For the text-containing cell, return its midpoint in (x, y) coordinate format. 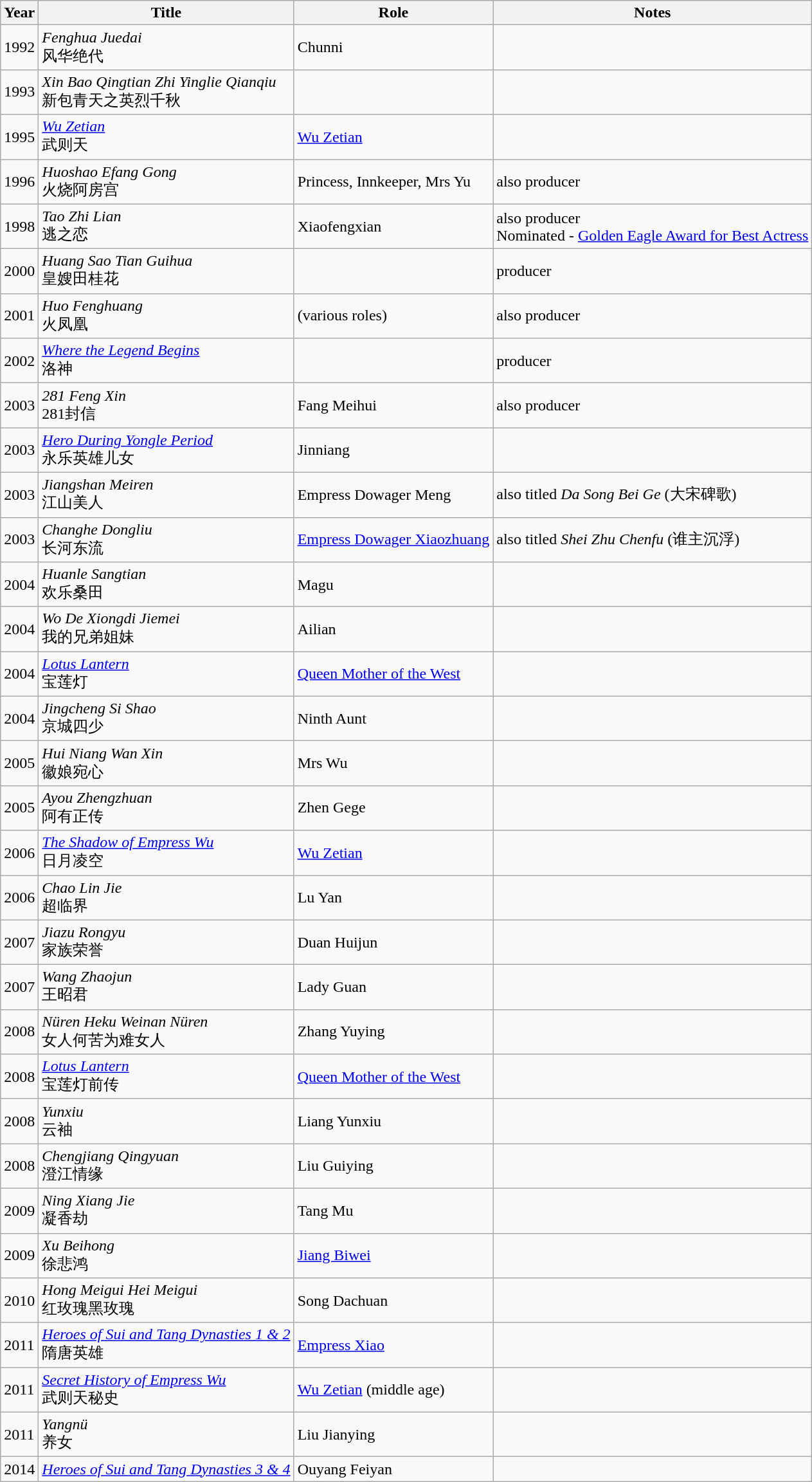
Yunxiu云袖 (166, 1121)
Lotus Lantern宝莲灯前传 (166, 1077)
Jiang Biwei (393, 1256)
Lady Guan (393, 987)
Wu Zetian (middle age) (393, 1390)
Ninth Aunt (393, 718)
Jingcheng Si Shao京城四少 (166, 718)
Chengjiang Qingyuan澄江情缘 (166, 1166)
Ayou Zhengzhuan阿有正传 (166, 808)
Huanle Sangtian欢乐桑田 (166, 585)
Notes (653, 13)
Where the Legend Begins洛神 (166, 361)
1993 (19, 92)
2010 (19, 1301)
Tang Mu (393, 1211)
Jiazu Rongyu家族荣誉 (166, 942)
2000 (19, 271)
also titled Shei Zhu Chenfu (谁主沉浮) (653, 540)
Ouyang Feiyan (393, 1469)
Zhang Yuying (393, 1032)
1992 (19, 48)
Empress Xiao (393, 1345)
The Shadow of Empress Wu日月凌空 (166, 853)
Chao Lin Jie超临界 (166, 897)
Huang Sao Tian Guihua皇嫂田桂花 (166, 271)
281 Feng Xin281封信 (166, 405)
Zhen Gege (393, 808)
1998 (19, 226)
Xu Beihong徐悲鸿 (166, 1256)
Fang Meihui (393, 405)
2002 (19, 361)
Ailian (393, 629)
Empress Dowager Xiaozhuang (393, 540)
Mrs Wu (393, 764)
1996 (19, 182)
Liu Guiying (393, 1166)
Yangnü养女 (166, 1434)
2001 (19, 316)
Heroes of Sui and Tang Dynasties 1 & 2隋唐英雄 (166, 1345)
Role (393, 13)
also producerNominated - Golden Eagle Award for Best Actress (653, 226)
Wo De Xiongdi Jiemei我的兄弟姐妹 (166, 629)
also titled Da Song Bei Ge (大宋碑歌) (653, 495)
Empress Dowager Meng (393, 495)
Heroes of Sui and Tang Dynasties 3 & 4 (166, 1469)
Year (19, 13)
Liang Yunxiu (393, 1121)
Jinniang (393, 450)
Fenghua Juedai风华绝代 (166, 48)
2014 (19, 1469)
1995 (19, 137)
Song Dachuan (393, 1301)
Changhe Dongliu长河东流 (166, 540)
Princess, Innkeeper, Mrs Yu (393, 182)
Xiaofengxian (393, 226)
Lotus Lantern宝莲灯 (166, 674)
Xin Bao Qingtian Zhi Yinglie Qianqiu新包青天之英烈千秋 (166, 92)
Secret History of Empress Wu武则天秘史 (166, 1390)
Huoshao Efang Gong火烧阿房宫 (166, 182)
Chunni (393, 48)
Wang Zhaojun王昭君 (166, 987)
Nüren Heku Weinan Nüren女人何苦为难女人 (166, 1032)
(various roles) (393, 316)
Ning Xiang Jie凝香劫 (166, 1211)
Lu Yan (393, 897)
Title (166, 13)
Liu Jianying (393, 1434)
Wu Zetian武则天 (166, 137)
Duan Huijun (393, 942)
Hero During Yongle Period永乐英雄儿女 (166, 450)
Tao Zhi Lian逃之恋 (166, 226)
Hui Niang Wan Xin徽娘宛心 (166, 764)
Magu (393, 585)
Jiangshan Meiren江山美人 (166, 495)
Huo Fenghuang火凤凰 (166, 316)
Hong Meigui Hei Meigui红玫瑰黑玫瑰 (166, 1301)
